Detect which cell encompasses the target text, then output its [x, y] center coordinate. 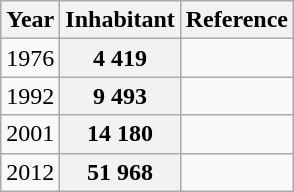
1992 [30, 96]
4 419 [120, 58]
14 180 [120, 134]
Year [30, 20]
Reference [236, 20]
9 493 [120, 96]
1976 [30, 58]
Inhabitant [120, 20]
51 968 [120, 172]
2001 [30, 134]
2012 [30, 172]
